For the text-containing cell, return its midpoint in [X, Y] coordinate format. 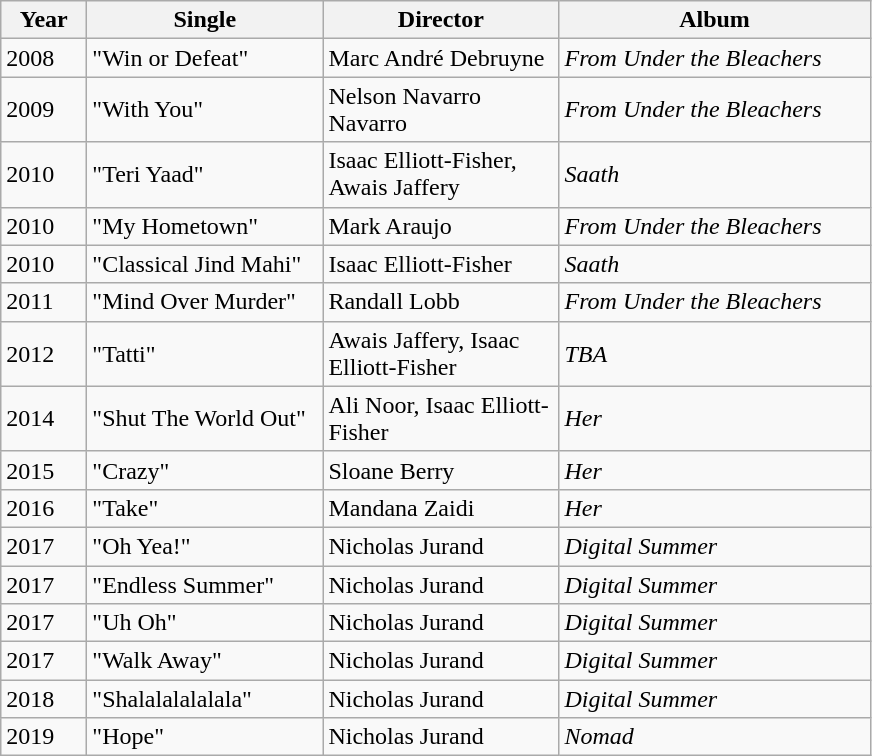
"Shalalalalalala" [205, 699]
2008 [44, 58]
"Walk Away" [205, 661]
"Endless Summer" [205, 585]
Sloane Berry [441, 470]
"Classical Jind Mahi" [205, 264]
"Uh Oh" [205, 623]
"Mind Over Murder" [205, 302]
2018 [44, 699]
2009 [44, 110]
Awais Jaffery, Isaac Elliott-Fisher [441, 354]
Single [205, 20]
2012 [44, 354]
Album [714, 20]
TBA [714, 354]
Marc André Debruyne [441, 58]
"With You" [205, 110]
2011 [44, 302]
"Win or Defeat" [205, 58]
"Shut The World Out" [205, 418]
Randall Lobb [441, 302]
Director [441, 20]
Isaac Elliott-Fisher [441, 264]
Year [44, 20]
2019 [44, 737]
Mark Araujo [441, 226]
2015 [44, 470]
2016 [44, 508]
Isaac Elliott-Fisher, Awais Jaffery [441, 174]
Nomad [714, 737]
"Crazy" [205, 470]
"Take" [205, 508]
"Tatti" [205, 354]
"Teri Yaad" [205, 174]
2014 [44, 418]
"Oh Yea!" [205, 546]
Nelson Navarro Navarro [441, 110]
"My Hometown" [205, 226]
Ali Noor, Isaac Elliott-Fisher [441, 418]
Mandana Zaidi [441, 508]
"Hope" [205, 737]
